Detect which cell encompasses the target text, then output its (x, y) center coordinate. 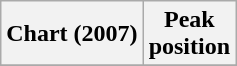
Chart (2007) (72, 34)
Peakposition (189, 34)
